Extract the (X, Y) coordinate from the center of the cell holding the provided text.  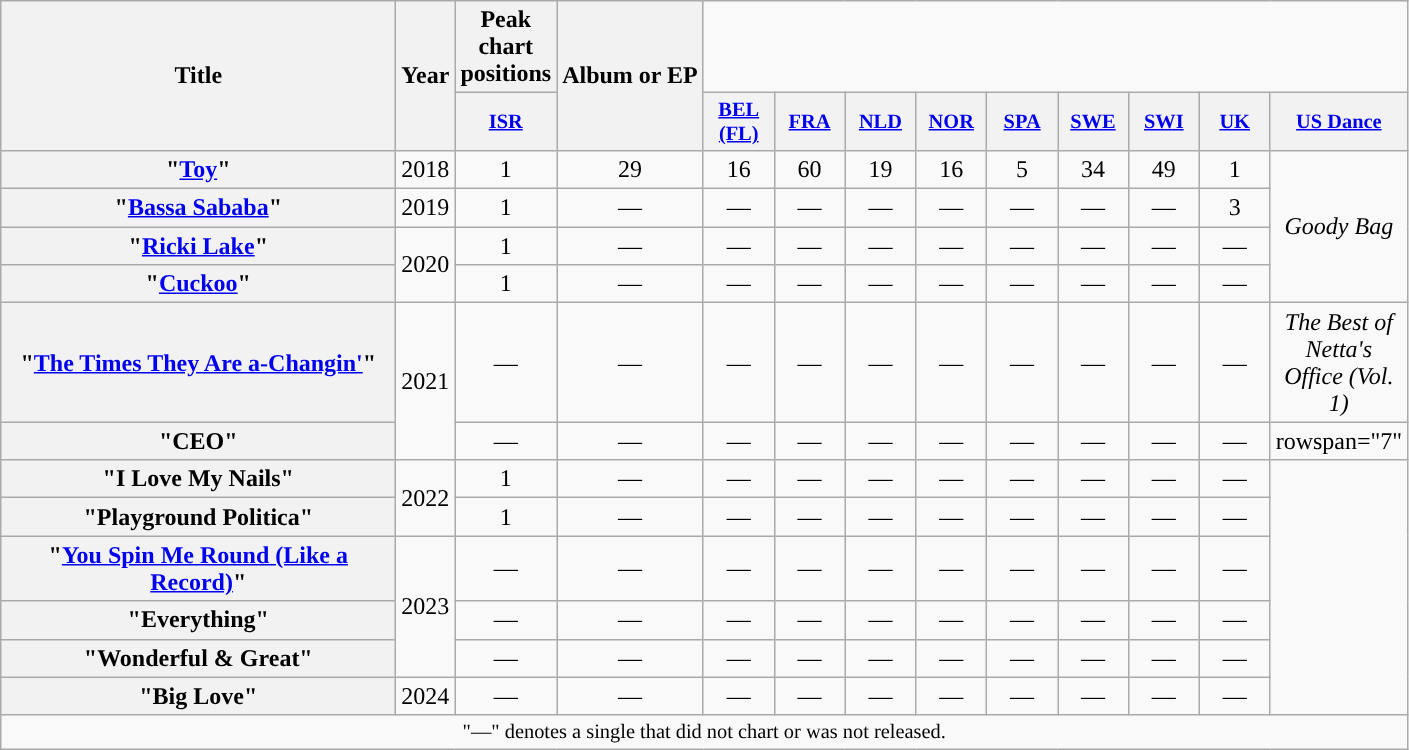
"The Times They Are a-Changin'" (198, 362)
"Bassa Sababa" (198, 208)
Goody Bag (1339, 226)
3 (1234, 208)
"—" denotes a single that did not chart or was not released. (704, 732)
SPA (1022, 122)
29 (630, 169)
BEL(FL) (738, 122)
"I Love My Nails" (198, 479)
"Playground Politica" (198, 517)
2019 (426, 208)
Peak chart positions (506, 47)
5 (1022, 169)
"Toy" (198, 169)
"CEO" (198, 441)
"Cuckoo" (198, 284)
SWI (1164, 122)
"Everything" (198, 620)
19 (880, 169)
FRA (810, 122)
2020 (426, 265)
Year (426, 76)
34 (1094, 169)
The Best of Netta's Office (Vol. 1) (1339, 362)
2022 (426, 498)
49 (1164, 169)
2018 (426, 169)
US Dance (1339, 122)
2023 (426, 606)
Album or EP (630, 76)
NLD (880, 122)
NOR (952, 122)
2021 (426, 382)
"Big Love" (198, 696)
2024 (426, 696)
"Ricki Lake" (198, 246)
SWE (1094, 122)
"You Spin Me Round (Like a Record)" (198, 568)
60 (810, 169)
"Wonderful & Great" (198, 658)
Title (198, 76)
ISR (506, 122)
rowspan="7" (1339, 441)
UK (1234, 122)
